Detect which cell encompasses the target text, then output its (X, Y) center coordinate. 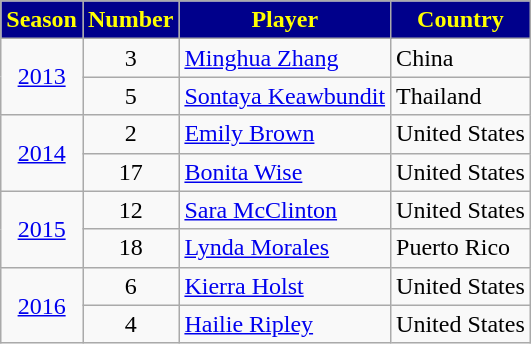
18 (130, 248)
3 (130, 58)
Hailie Ripley (285, 324)
Kierra Holst (285, 286)
China (461, 58)
12 (130, 210)
Minghua Zhang (285, 58)
5 (130, 96)
Sontaya Keawbundit (285, 96)
Player (285, 20)
Season (42, 20)
Lynda Morales (285, 248)
Number (130, 20)
6 (130, 286)
2 (130, 134)
Emily Brown (285, 134)
2014 (42, 153)
17 (130, 172)
2016 (42, 305)
2015 (42, 229)
Bonita Wise (285, 172)
2013 (42, 77)
Country (461, 20)
Thailand (461, 96)
Sara McClinton (285, 210)
4 (130, 324)
Puerto Rico (461, 248)
